Return (x, y) of the center of cell containing provided text 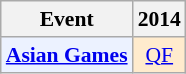
Event (67, 19)
2014 (160, 19)
Asian Games (67, 55)
QF (160, 55)
